Return [x, y] of the center of cell containing provided text 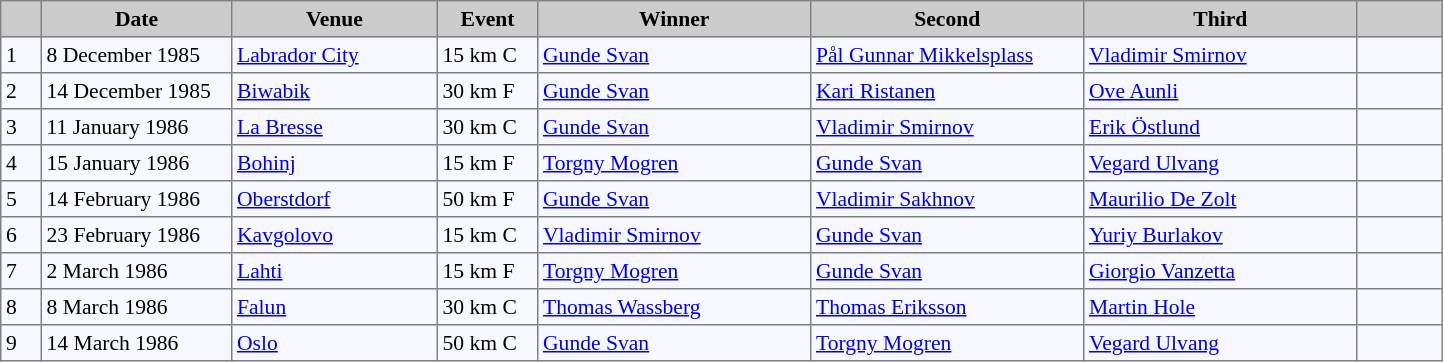
Falun [335, 307]
Labrador City [335, 55]
11 January 1986 [136, 127]
Bohinj [335, 163]
Venue [335, 19]
8 March 1986 [136, 307]
8 December 1985 [136, 55]
2 March 1986 [136, 271]
7 [21, 271]
Martin Hole [1220, 307]
Ove Aunli [1220, 91]
Erik Östlund [1220, 127]
Yuriy Burlakov [1220, 235]
6 [21, 235]
4 [21, 163]
Winner [674, 19]
9 [21, 343]
Giorgio Vanzetta [1220, 271]
Thomas Wassberg [674, 307]
Event [487, 19]
Pål Gunnar Mikkelsplass [948, 55]
2 [21, 91]
50 km F [487, 199]
3 [21, 127]
15 January 1986 [136, 163]
Second [948, 19]
Oberstdorf [335, 199]
8 [21, 307]
La Bresse [335, 127]
14 February 1986 [136, 199]
Oslo [335, 343]
Biwabik [335, 91]
Maurilio De Zolt [1220, 199]
14 December 1985 [136, 91]
Third [1220, 19]
1 [21, 55]
Thomas Eriksson [948, 307]
5 [21, 199]
30 km F [487, 91]
Vladimir Sakhnov [948, 199]
Lahti [335, 271]
50 km C [487, 343]
Date [136, 19]
Kavgolovo [335, 235]
14 March 1986 [136, 343]
Kari Ristanen [948, 91]
23 February 1986 [136, 235]
